Extract the [X, Y] coordinate from the center of the cell holding the provided text.  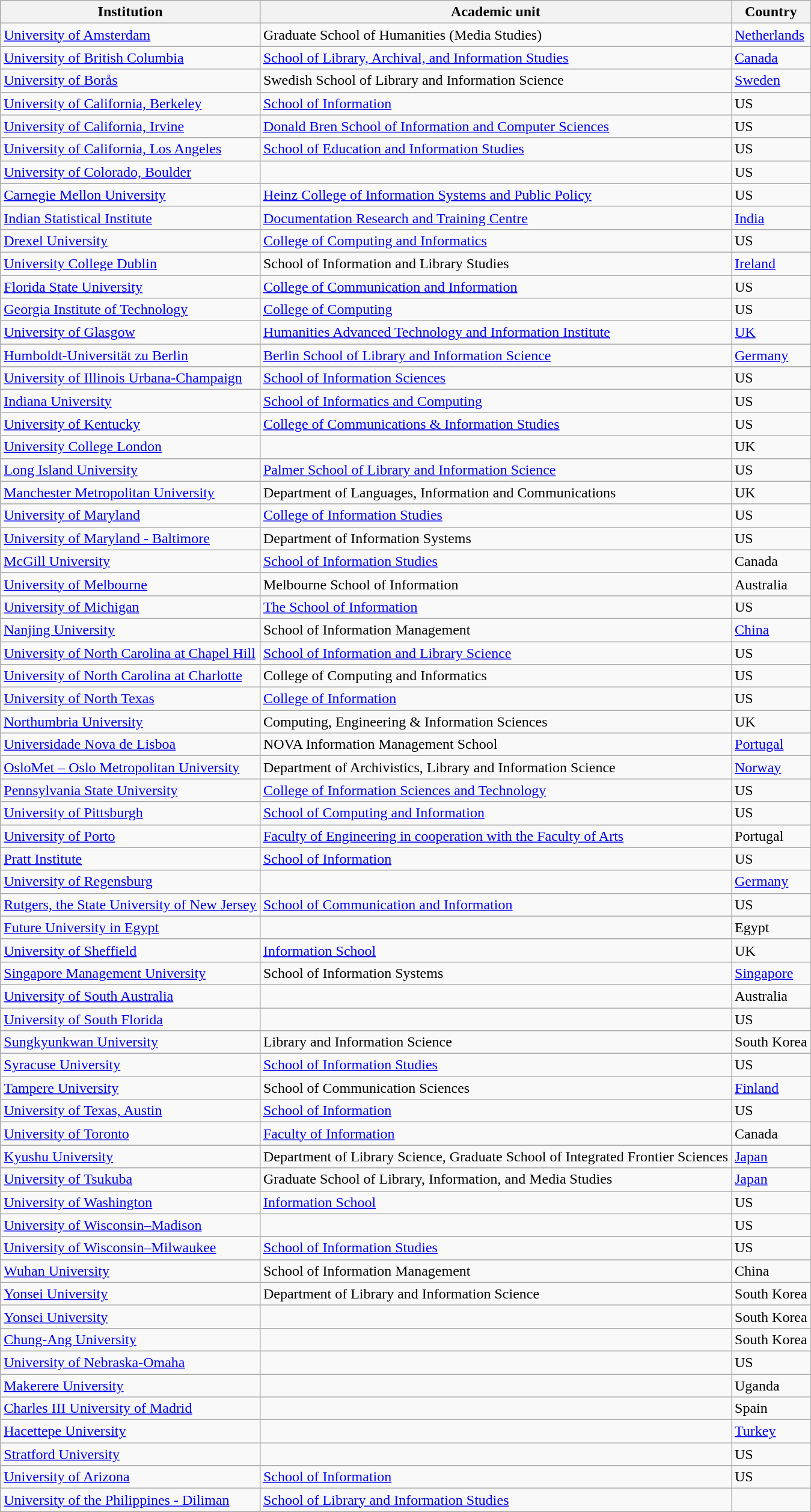
School of Computing and Information [495, 813]
Manchester Metropolitan University [130, 493]
University of Wisconsin–Madison [130, 1225]
Hacettepe University [130, 1431]
Humanities Advanced Technology and Information Institute [495, 333]
University of Colorado, Boulder [130, 172]
Rutgers, the State University of New Jersey [130, 905]
School of Information Systems [495, 973]
Pennsylvania State University [130, 790]
School of Information and Library Science [495, 653]
University of Sheffield [130, 950]
School of Information Sciences [495, 378]
University College London [130, 447]
Faculty of Engineering in cooperation with the Faculty of Arts [495, 836]
University of Texas, Austin [130, 1111]
University of the Philippines - Diliman [130, 1500]
Turkey [771, 1431]
University of Glasgow [130, 333]
McGill University [130, 561]
University of Maryland - Baltimore [130, 538]
College of Computing [495, 310]
College of Information [495, 699]
Swedish School of Library and Information Science [495, 81]
Documentation Research and Training Centre [495, 218]
School of Library and Information Studies [495, 1500]
OsloMet – Oslo Metropolitan University [130, 767]
Nanjing University [130, 630]
Egypt [771, 927]
School of Communication Sciences [495, 1088]
Palmer School of Library and Information Science [495, 470]
University of South Florida [130, 1019]
Wuhan University [130, 1271]
School of Communication and Information [495, 905]
University of North Carolina at Chapel Hill [130, 653]
University of Regensburg [130, 882]
University of North Carolina at Charlotte [130, 676]
College of Communications & Information Studies [495, 424]
Spain [771, 1409]
Drexel University [130, 241]
University of Amsterdam [130, 35]
Department of Library and Information Science [495, 1294]
University of Nebraska-Omaha [130, 1362]
India [771, 218]
University of Borås [130, 81]
Carnegie Mellon University [130, 195]
Syracuse University [130, 1065]
School of Education and Information Studies [495, 149]
Academic unit [495, 12]
School of Informatics and Computing [495, 401]
Future University in Egypt [130, 927]
Computing, Engineering & Information Sciences [495, 722]
University of Michigan [130, 607]
University of North Texas [130, 699]
Sweden [771, 81]
Department of Library Science, Graduate School of Integrated Frontier Sciences [495, 1157]
Indian Statistical Institute [130, 218]
Faculty of Information [495, 1134]
University of California, Los Angeles [130, 149]
School of Information and Library Studies [495, 263]
Berlin School of Library and Information Science [495, 355]
College of Information Sciences and Technology [495, 790]
Sungkyunkwan University [130, 1042]
Chung-Ang University [130, 1339]
University of Kentucky [130, 424]
Indiana University [130, 401]
Universidade Nova de Lisboa [130, 745]
University of Pittsburgh [130, 813]
Norway [771, 767]
Finland [771, 1088]
Institution [130, 12]
Netherlands [771, 35]
University of British Columbia [130, 58]
University of Maryland [130, 515]
University of California, Berkeley [130, 103]
College of Communication and Information [495, 287]
Department of Archivistics, Library and Information Science [495, 767]
Northumbria University [130, 722]
Long Island University [130, 470]
University of Arizona [130, 1477]
University of Wisconsin–Milwaukee [130, 1248]
University of Tsukuba [130, 1179]
Tampere University [130, 1088]
School of Library, Archival, and Information Studies [495, 58]
Uganda [771, 1385]
Country [771, 12]
Ireland [771, 263]
Humboldt-Universität zu Berlin [130, 355]
Makerere University [130, 1385]
Department of Information Systems [495, 538]
University of California, Irvine [130, 126]
Singapore [771, 973]
College of Information Studies [495, 515]
Kyushu University [130, 1157]
University of Melbourne [130, 584]
University College Dublin [130, 263]
Singapore Management University [130, 973]
Stratford University [130, 1454]
University of Washington [130, 1202]
University of South Australia [130, 996]
Florida State University [130, 287]
Charles III University of Madrid [130, 1409]
Melbourne School of Information [495, 584]
NOVA Information Management School [495, 745]
Graduate School of Library, Information, and Media Studies [495, 1179]
Graduate School of Humanities (Media Studies) [495, 35]
The School of Information [495, 607]
University of Illinois Urbana-Champaign [130, 378]
Pratt Institute [130, 859]
Georgia Institute of Technology [130, 310]
Donald Bren School of Information and Computer Sciences [495, 126]
University of Toronto [130, 1134]
University of Porto [130, 836]
Department of Languages, Information and Communications [495, 493]
Library and Information Science [495, 1042]
Heinz College of Information Systems and Public Policy [495, 195]
